For the text-containing cell, return its midpoint in [x, y] coordinate format. 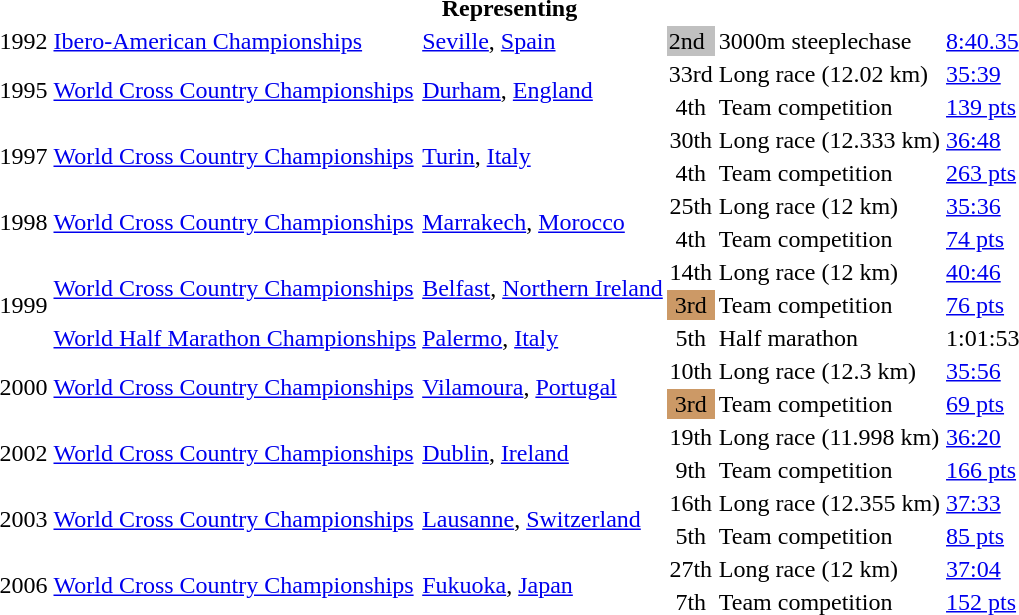
9th [690, 470]
Durham, England [543, 90]
Long race (12.355 km) [829, 503]
Dublin, Ireland [543, 454]
Ibero-American Championships [235, 41]
Marrakech, Morocco [543, 222]
19th [690, 437]
27th [690, 569]
Seville, Spain [543, 41]
3000m steeplechase [829, 41]
Turin, Italy [543, 156]
10th [690, 371]
Long race (12.333 km) [829, 140]
Vilamoura, Portugal [543, 388]
33rd [690, 74]
Long race (12.02 km) [829, 74]
Palermo, Italy [543, 338]
World Half Marathon Championships [235, 338]
14th [690, 272]
Long race (11.998 km) [829, 437]
Half marathon [829, 338]
Belfast, Northern Ireland [543, 288]
30th [690, 140]
Lausanne, Switzerland [543, 520]
Long race (12.3 km) [829, 371]
25th [690, 206]
2nd [690, 41]
16th [690, 503]
